Capture the cell that displays the provided text and extract its [x, y] central coordinate. 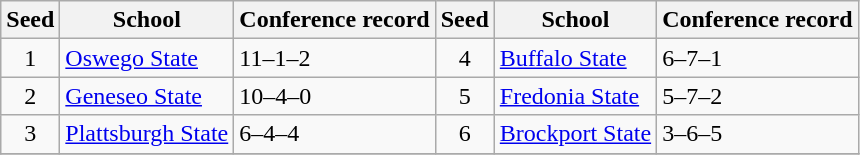
3–6–5 [758, 134]
10–4–0 [334, 96]
6–7–1 [758, 58]
3 [30, 134]
6–4–4 [334, 134]
2 [30, 96]
1 [30, 58]
5 [464, 96]
11–1–2 [334, 58]
4 [464, 58]
Geneseo State [147, 96]
Brockport State [575, 134]
6 [464, 134]
Plattsburgh State [147, 134]
5–7–2 [758, 96]
Fredonia State [575, 96]
Buffalo State [575, 58]
Oswego State [147, 58]
